Pinpoint the cell where the given text exists, returning its (x, y) midpoint coordinate. 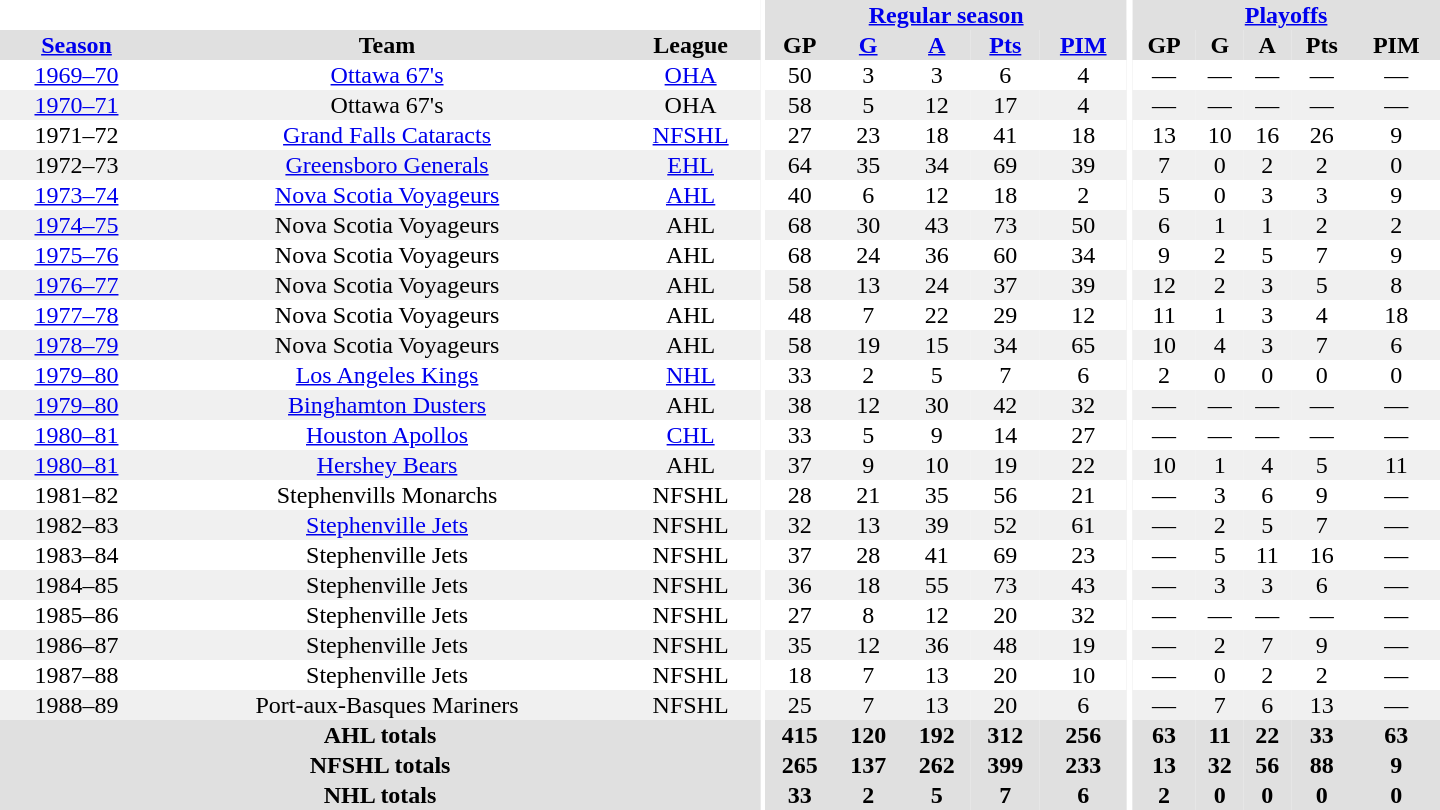
1973–74 (76, 195)
EHL (690, 165)
61 (1084, 525)
415 (800, 735)
Binghamton Dusters (387, 405)
256 (1084, 735)
262 (936, 765)
1981–82 (76, 495)
26 (1322, 135)
52 (1006, 525)
88 (1322, 765)
15 (936, 345)
1988–89 (76, 705)
Grand Falls Cataracts (387, 135)
399 (1006, 765)
AHL totals (380, 735)
233 (1084, 765)
Port-aux-Basques Mariners (387, 705)
120 (868, 735)
65 (1084, 345)
Stephenvills Monarchs (387, 495)
1972–73 (76, 165)
265 (800, 765)
1985–86 (76, 615)
1978–79 (76, 345)
312 (1006, 735)
192 (936, 735)
1974–75 (76, 225)
1969–70 (76, 75)
25 (800, 705)
1983–84 (76, 555)
Houston Apollos (387, 435)
1977–78 (76, 315)
1971–72 (76, 135)
NHL (690, 375)
64 (800, 165)
1986–87 (76, 645)
1987–88 (76, 675)
55 (936, 585)
1982–83 (76, 525)
CHL (690, 435)
Hershey Bears (387, 465)
NHL totals (380, 795)
14 (1006, 435)
29 (1006, 315)
38 (800, 405)
1984–85 (76, 585)
Los Angeles Kings (387, 375)
League (690, 45)
42 (1006, 405)
1970–71 (76, 105)
1975–76 (76, 255)
NFSHL totals (380, 765)
Team (387, 45)
1976–77 (76, 285)
60 (1006, 255)
17 (1006, 105)
Playoffs (1286, 15)
Season (76, 45)
Regular season (946, 15)
40 (800, 195)
137 (868, 765)
Greensboro Generals (387, 165)
